Detect which cell encompasses the target text, then output its [X, Y] center coordinate. 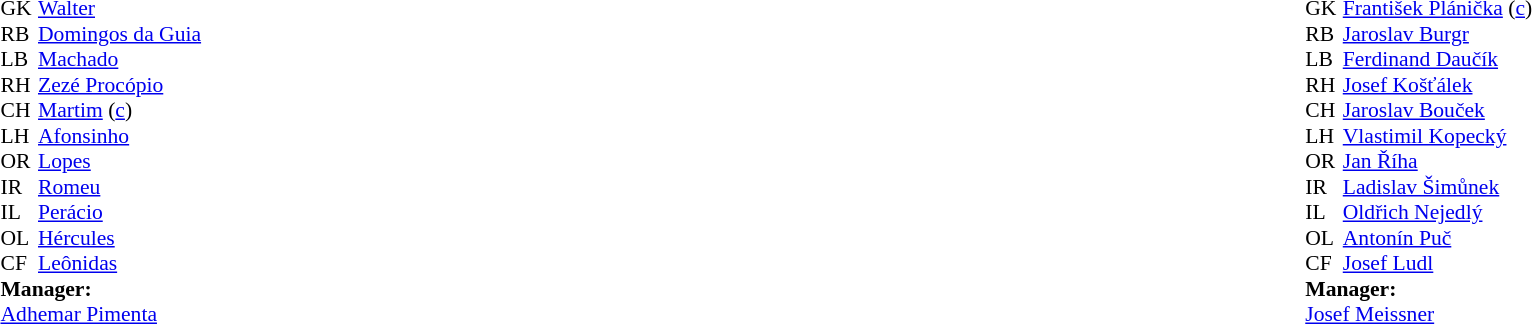
Josef Ludl [1438, 263]
Leônidas [120, 263]
Afonsinho [120, 136]
Vlastimil Kopecký [1438, 136]
Zezé Procópio [120, 85]
Ladislav Šimůnek [1438, 187]
Romeu [120, 187]
Lopes [120, 161]
Hércules [120, 238]
Oldřich Nejedlý [1438, 213]
Antonín Puč [1438, 238]
Perácio [120, 213]
Martim (c) [120, 111]
Josef Košťálek [1438, 85]
Ferdinand Daučík [1438, 59]
Machado [120, 59]
Domingos da Guia [120, 34]
Jan Říha [1438, 161]
Jaroslav Bouček [1438, 111]
Jaroslav Burgr [1438, 34]
